Pinpoint the cell where the given text exists, returning its [x, y] midpoint coordinate. 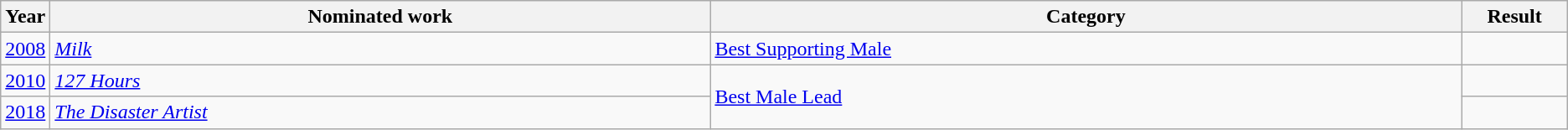
Best Male Lead [1086, 96]
Nominated work [380, 17]
2008 [25, 49]
Milk [380, 49]
Year [25, 17]
Result [1514, 17]
The Disaster Artist [380, 112]
2018 [25, 112]
2010 [25, 81]
Category [1086, 17]
127 Hours [380, 81]
Best Supporting Male [1086, 49]
